Pinpoint the cell where the given text exists, returning its [X, Y] midpoint coordinate. 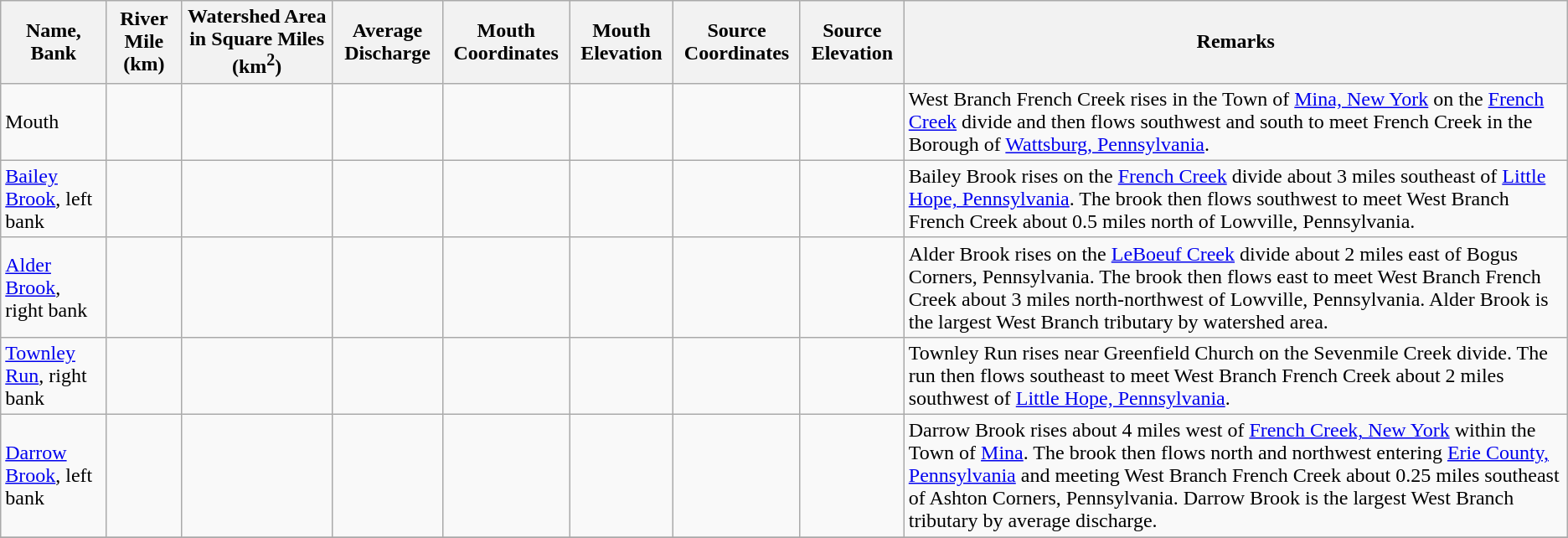
Darrow Brook, left bank [54, 476]
Name, Bank [54, 42]
Mouth [54, 122]
Average Discharge [388, 42]
Bailey Brook, left bank [54, 199]
Watershed Area in Square Miles (km2) [257, 42]
Mouth Coordinates [506, 42]
Source Coordinates [737, 42]
Mouth Elevation [622, 42]
Alder Brook, right bank [54, 287]
Remarks [1235, 42]
Townley Run, right bank [54, 375]
River Mile (km) [144, 42]
Source Elevation [852, 42]
